Detect which cell encompasses the target text, then output its (x, y) center coordinate. 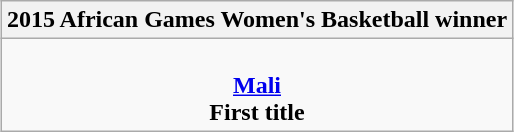
MaliFirst title (256, 85)
2015 African Games Women's Basketball winner (256, 20)
